Extract the [X, Y] coordinate from the center of the cell holding the provided text.  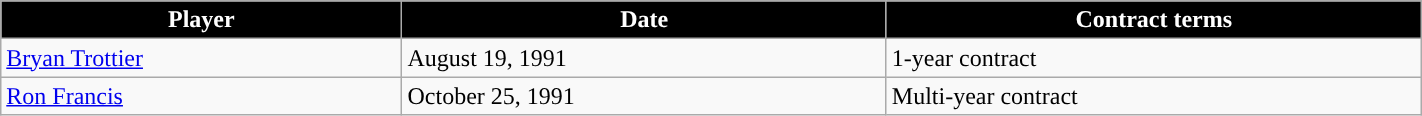
October 25, 1991 [644, 96]
Contract terms [1154, 20]
Bryan Trottier [202, 58]
Ron Francis [202, 96]
Date [644, 20]
Player [202, 20]
Multi-year contract [1154, 96]
August 19, 1991 [644, 58]
1-year contract [1154, 58]
